Scan for the cell matching the given text and deliver its [x, y] coordinate at center. 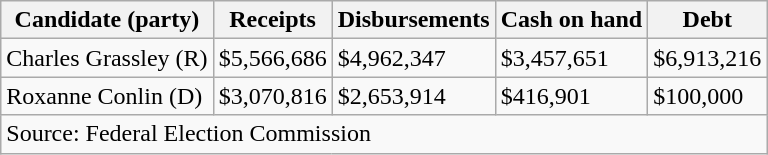
Debt [708, 20]
$3,070,816 [272, 96]
Charles Grassley (R) [107, 58]
$2,653,914 [414, 96]
Disbursements [414, 20]
Receipts [272, 20]
$100,000 [708, 96]
Source: Federal Election Commission [384, 134]
$4,962,347 [414, 58]
$5,566,686 [272, 58]
Roxanne Conlin (D) [107, 96]
Cash on hand [571, 20]
$6,913,216 [708, 58]
$416,901 [571, 96]
$3,457,651 [571, 58]
Candidate (party) [107, 20]
